Return [x, y] of the center of cell containing provided text 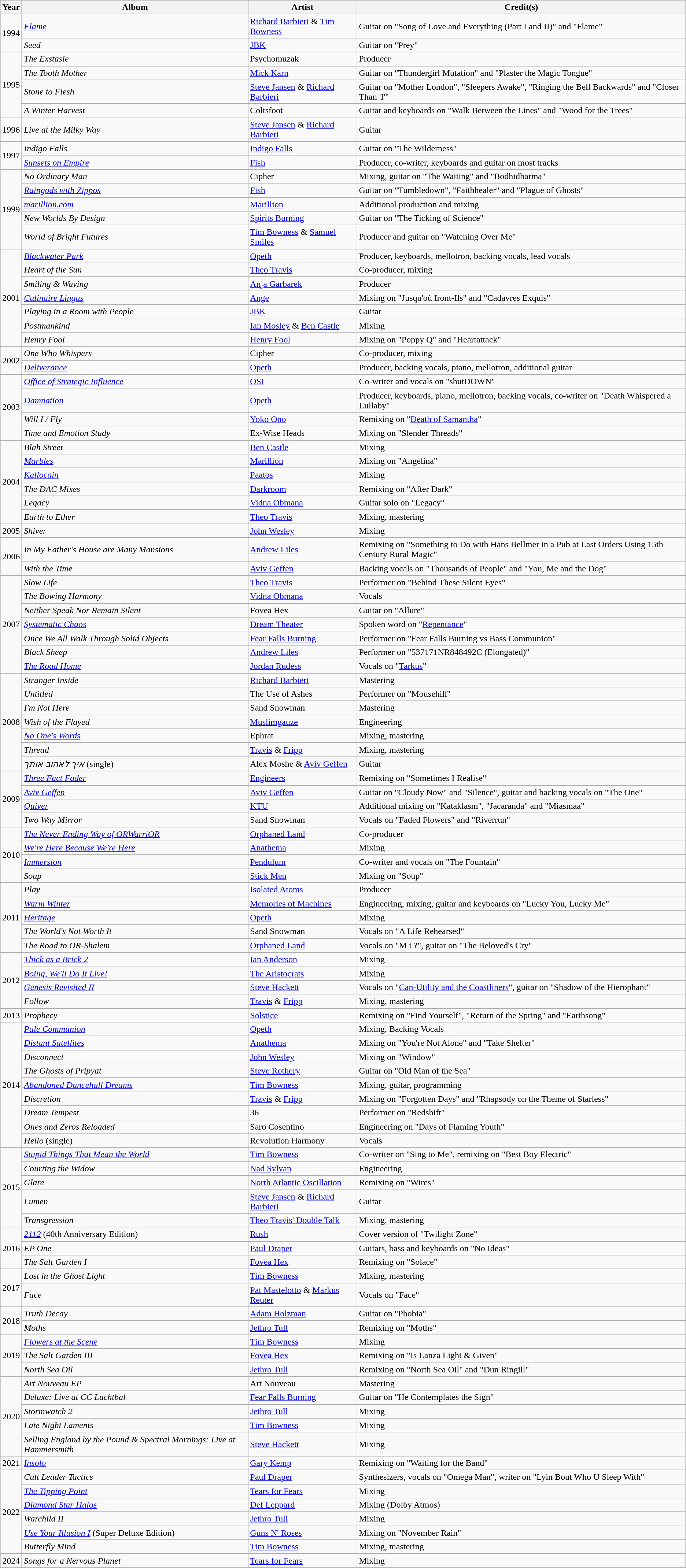
Muslimgauze [303, 722]
Black Sheep [135, 652]
1994 [11, 33]
2012 [11, 980]
2006 [11, 557]
2021 [11, 1463]
Engineering on "Days of Flaming Youth" [521, 1127]
Remixing on "Solace" [521, 1262]
Performer on "Behind These Silent Eyes" [521, 582]
Guitar on "Thundergirl Mutation" and "Plaster the Magic Tongue" [521, 73]
Remixing on "Find Yourself", "Return of the Spring" and "Earthsong" [521, 1015]
2008 [11, 722]
Credit(s) [521, 7]
Artist [303, 7]
Guitar on "Phobia" [521, 1314]
Ben Castle [303, 447]
Play [135, 890]
The Salt Garden I [135, 1262]
Coltsfoot [303, 111]
Producer, backing vocals, piano, mellotron, additional guitar [521, 367]
2005 [11, 531]
Yoko Ono [303, 419]
Art Nouveau [303, 1383]
Two Way Mirror [135, 820]
Mixing, Backing Vocals [521, 1029]
Mixing on "Window" [521, 1057]
Ian Anderson [303, 959]
Flowers at the Scene [135, 1342]
Engineers [303, 778]
Remixing on "Death of Samantha" [521, 419]
Boing, We'll Do It Live! [135, 973]
Remixing on "Moths" [521, 1328]
Distant Satellites [135, 1043]
Three Fact Fader [135, 778]
Mixing on "Poppy Q" and "Heartattack" [521, 340]
Performer on "Mousehill" [521, 694]
The Bowing Harmony [135, 596]
Blackwater Park [135, 256]
With the Time [135, 568]
Additional production and mixing [521, 204]
Discretion [135, 1099]
The World's Not Worth It [135, 931]
Stone to Flesh [135, 92]
Ones and Zeros Reloaded [135, 1127]
Stupid Things That Mean the World [135, 1154]
Songs for a Nervous Planet [135, 1561]
Guitar on "Old Man of the Sea" [521, 1071]
No One's Words [135, 736]
North Atlantic Oscillation [303, 1182]
The Use of Ashes [303, 694]
Time and Emotion Study [135, 433]
Cover version of "Twilight Zone" [521, 1234]
Mixing on "Forgotten Days" and "Rhapsody on the Theme of Starless" [521, 1099]
Psychomuzak [303, 59]
Slow Life [135, 582]
Guitar solo on "Legacy" [521, 503]
Nad Sylvan [303, 1168]
Mixing on "You're Not Alone" and "Take Shelter" [521, 1043]
2112 (40th Anniversary Edition) [135, 1234]
Spoken word on "Repentance" [521, 624]
Butterfly Mind [135, 1547]
2022 [11, 1512]
Once We All Walk Through Solid Objects [135, 638]
Album [135, 7]
Memories of Machines [303, 904]
World of Bright Futures [135, 237]
The DAC Mixes [135, 489]
Cult Leader Tactics [135, 1477]
Performer on "Fear Falls Burning vs Bass Communion" [521, 638]
Def Leppard [303, 1505]
Blah Street [135, 447]
EP One [135, 1248]
Pale Communion [135, 1029]
Thread [135, 750]
Diamond Star Halos [135, 1505]
Mixing, guitar, programming [521, 1085]
Steve Rothery [303, 1071]
Guitar on "He Contemplates the Sign" [521, 1397]
Mixing (Dolby Atmos) [521, 1505]
2017 [11, 1288]
Producer, keyboards, mellotron, backing vocals, lead vocals [521, 256]
OSI [303, 381]
Remixing on "After Dark" [521, 489]
The Road Home [135, 666]
Mixing on "November Rain" [521, 1533]
The Ghosts of Pripyat [135, 1071]
Jordan Rudess [303, 666]
Heritage [135, 918]
In My Father's House are Many Mansions [135, 549]
Alex Moshe & Aviv Geffen [303, 764]
Office of Strategic Influence [135, 381]
Mixing on "Angelina" [521, 461]
Year [11, 7]
Isolated Atoms [303, 890]
The Aristocrats [303, 973]
Tim Bowness & Samuel Smiles [303, 237]
1995 [11, 85]
Glare [135, 1182]
Guns N' Roses [303, 1533]
Guitar on "The Ticking of Science" [521, 218]
Use Your Illusion I (Super Deluxe Edition) [135, 1533]
Paatos [303, 475]
Smiling & Waving [135, 284]
Remixing on "Wires" [521, 1182]
Solstice [303, 1015]
2013 [11, 1015]
Mixing on "Slender Threads" [521, 433]
Richard Barbieri [303, 680]
New Worlds By Design [135, 218]
Guitar on "Allure" [521, 610]
1997 [11, 155]
Guitar on "Mother London", "Sleepers Awake", "Ringing the Bell Backwards" and "Closer Than 'I'" [521, 92]
Stick Men [303, 876]
Flame [135, 26]
Insolo [135, 1463]
Immersion [135, 862]
2001 [11, 298]
Co-writer and vocals on "shutDOWN" [521, 381]
Performer on "Redshift" [521, 1113]
Anja Garbarek [303, 284]
2007 [11, 624]
Will I / Fly [135, 419]
The Exstasie [135, 59]
Earth to Ether [135, 517]
Wish of the Flayed [135, 722]
Mixing on "Jusqu'où Iront-Ils" and "Cadavres Exquis" [521, 298]
Lumen [135, 1201]
Co-writer and vocals on "The Fountain" [521, 862]
Producer and guitar on "Watching Over Me" [521, 237]
Producer, keyboards, piano, mellotron, backing vocals, co-writer on "Death Whispered a Lullaby" [521, 400]
2020 [11, 1416]
Guitar and keyboards on "Walk Between the Lines" and "Wood for the Trees" [521, 111]
2015 [11, 1187]
Stormwatch 2 [135, 1411]
Late Night Laments [135, 1425]
Vocals on "M i ?", guitar on "The Beloved's Cry" [521, 945]
Live at the Milky Way [135, 130]
Warchild II [135, 1519]
Disconnect [135, 1057]
Vocals on "Tarkus" [521, 666]
Quiver [135, 806]
36 [303, 1113]
Raingods with Zippos [135, 190]
Selling England by the Pound & Spectral Mornings: Live at Hammersmith [135, 1444]
Hello (single) [135, 1141]
Follow [135, 1001]
2014 [11, 1085]
2009 [11, 799]
Saro Cosentino [303, 1127]
Ex-Wise Heads [303, 433]
Guitar on "Prey" [521, 45]
A Winter Harvest [135, 111]
Legacy [135, 503]
Richard Barbieri & Tim Bowness [303, 26]
KTU [303, 806]
Remixing on "North Sea Oil" and "Dun Ringill" [521, 1369]
2019 [11, 1356]
Damnation [135, 400]
Guitar on "Song of Love and Everything (Part I and II)" and "Flame" [521, 26]
Remixing on "Waiting for the Band" [521, 1463]
Heart of the Sun [135, 270]
Darkroom [303, 489]
The Tooth Mother [135, 73]
Deluxe: Live at CC Luchtbal [135, 1397]
Abandoned Dancehall Dreams [135, 1085]
Systematic Chaos [135, 624]
Untitled [135, 694]
Revolution Harmony [303, 1141]
1996 [11, 130]
Transgression [135, 1220]
Art Nouveau EP [135, 1383]
Vocals on "Face" [521, 1295]
Shiver [135, 531]
marillion.com [135, 204]
2011 [11, 918]
Dream Theater [303, 624]
Synthesizers, vocals on "Omega Man", writer on "Lyin Bout Who U Sleep With" [521, 1477]
Rush [303, 1234]
Engineering, mixing, guitar and keyboards on "Lucky You, Lucky Me" [521, 904]
Lost in the Ghost Light [135, 1276]
2018 [11, 1321]
We're Here Because We're Here [135, 848]
Sunsets on Empire [135, 162]
Ian Mosley & Ben Castle [303, 326]
Face [135, 1295]
I'm Not Here [135, 708]
Thick as a Brick 2 [135, 959]
Guitars, bass and keyboards on "No Ideas" [521, 1248]
No Ordinary Man [135, 176]
Remixing on "Something to Do with Hans Bellmer in a Pub at Last Orders Using 15th Century Rural Magic" [521, 549]
Spirits Burning [303, 218]
Dream Tempest [135, 1113]
Gary Kemp [303, 1463]
Deliverance [135, 367]
The Never Ending Way of ORWarriOR [135, 834]
Vocals on "Can-Utility and the Coastliners", guitar on "Shadow of the Hierophant" [521, 987]
Truth Decay [135, 1314]
Mick Karn [303, 73]
Courting the Widow [135, 1168]
Soup [135, 876]
Theo Travis' Double Talk [303, 1220]
Neither Speak Nor Remain Silent [135, 610]
Remixing on "Sometimes I Realise" [521, 778]
איך לאהוב אותך (single) [135, 764]
Marbles [135, 461]
2002 [11, 360]
Performer on "537171NR848492C (Elongated)" [521, 652]
Playing in a Room with People [135, 312]
Postmankind [135, 326]
2016 [11, 1248]
2003 [11, 407]
2024 [11, 1561]
Warm Winter [135, 904]
2010 [11, 855]
Pendulum [303, 862]
2004 [11, 482]
Mixing, guitar on "The Waiting" and "Bodhidharma" [521, 176]
Moths [135, 1328]
One Who Whispers [135, 353]
Mixing on "Soup" [521, 876]
Vocals on "A Life Rehearsed" [521, 931]
Pat Mastelotto & Markus Reuter [303, 1295]
North Sea Oil [135, 1369]
Seed [135, 45]
Backing vocals on "Thousands of People" and "You, Me and the Dog" [521, 568]
Culinaire Lingus [135, 298]
Stranger Inside [135, 680]
Prophecy [135, 1015]
Kallocain [135, 475]
Genesis Revisited II [135, 987]
Remixing on "Is Lanza Light & Given" [521, 1356]
Co-producer [521, 834]
Guitar on "Cloudy Now" and "Silence", guitar and backing vocals on "The One" [521, 792]
Ephrat [303, 736]
Guitar on "Tumbledown", "Faithhealer" and "Plague of Ghosts" [521, 190]
Producer, co-writer, keyboards and guitar on most tracks [521, 162]
The Salt Garden III [135, 1356]
Guitar on "The Wilderness" [521, 148]
1999 [11, 209]
Adam Holzman [303, 1314]
The Tipping Point [135, 1491]
Ange [303, 298]
Co-writer on "Sing to Me", remixing on "Best Boy Electric" [521, 1154]
Additional mixing on "Kataklasm", "Jacaranda" and "Miasmaa" [521, 806]
The Road to OR-Shalem [135, 945]
Vocals on "Faded Flowers" and "Riverrun" [521, 820]
